Output the (x, y) coordinate of the center of the cell containing the given text.  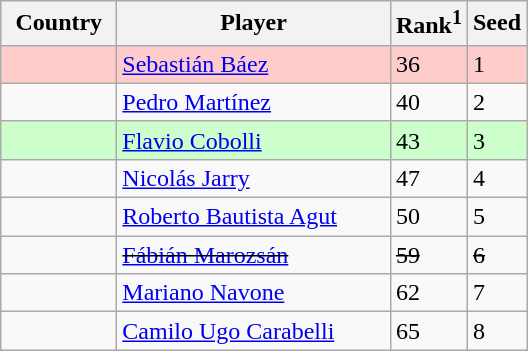
Pedro Martínez (254, 102)
47 (428, 178)
Camilo Ugo Carabelli (254, 331)
2 (496, 102)
3 (496, 140)
65 (428, 331)
Seed (496, 24)
Country (59, 24)
5 (496, 217)
6 (496, 255)
Sebastián Báez (254, 64)
43 (428, 140)
59 (428, 255)
1 (496, 64)
Flavio Cobolli (254, 140)
8 (496, 331)
40 (428, 102)
Fábián Marozsán (254, 255)
Player (254, 24)
Nicolás Jarry (254, 178)
50 (428, 217)
Mariano Navone (254, 293)
Rank1 (428, 24)
62 (428, 293)
Roberto Bautista Agut (254, 217)
7 (496, 293)
36 (428, 64)
4 (496, 178)
